Capture the cell that displays the provided text and extract its [x, y] central coordinate. 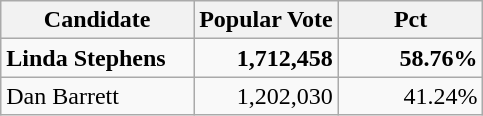
58.76% [410, 58]
1,202,030 [266, 96]
Pct [410, 20]
1,712,458 [266, 58]
Linda Stephens [98, 58]
Candidate [98, 20]
41.24% [410, 96]
Dan Barrett [98, 96]
Popular Vote [266, 20]
